Find where the given text appears and provide that cell's center as (x, y) coordinate. 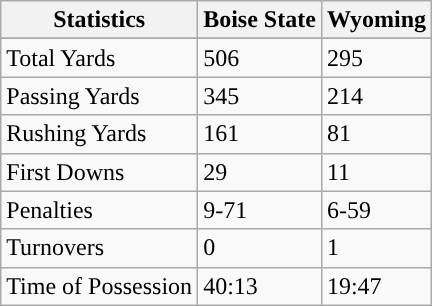
1 (376, 248)
Total Yards (100, 58)
6-59 (376, 210)
40:13 (260, 286)
Boise State (260, 20)
11 (376, 172)
29 (260, 172)
295 (376, 58)
First Downs (100, 172)
214 (376, 96)
19:47 (376, 286)
81 (376, 134)
Penalties (100, 210)
0 (260, 248)
Wyoming (376, 20)
Statistics (100, 20)
506 (260, 58)
161 (260, 134)
Rushing Yards (100, 134)
Time of Possession (100, 286)
9-71 (260, 210)
345 (260, 96)
Passing Yards (100, 96)
Turnovers (100, 248)
